Pinpoint the cell where the given text exists, returning its (x, y) midpoint coordinate. 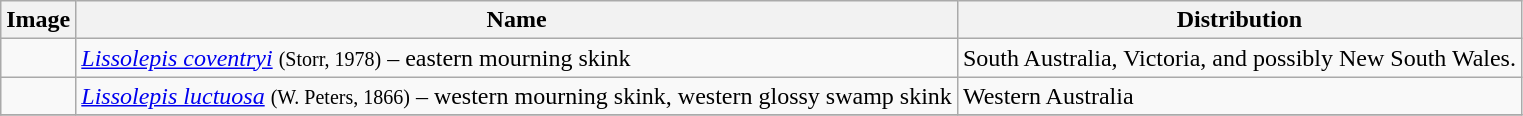
Western Australia (1239, 96)
Lissolepis coventryi (Storr, 1978) – eastern mourning skink (517, 58)
Lissolepis luctuosa (W. Peters, 1866) – western mourning skink, western glossy swamp skink (517, 96)
Name (517, 20)
Distribution (1239, 20)
South Australia, Victoria, and possibly New South Wales. (1239, 58)
Image (38, 20)
